Capture the cell that displays the provided text and extract its (X, Y) central coordinate. 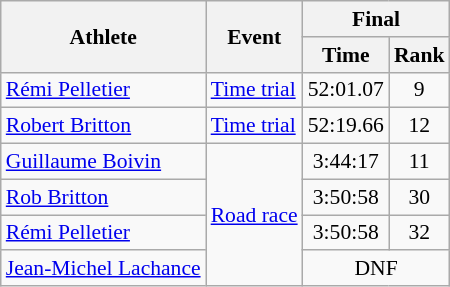
Rob Britton (104, 197)
Road race (254, 215)
11 (420, 162)
30 (420, 197)
Jean-Michel Lachance (104, 269)
Time (346, 55)
52:19.66 (346, 126)
Rank (420, 55)
Athlete (104, 36)
Guillaume Boivin (104, 162)
Final (376, 19)
Event (254, 36)
12 (420, 126)
9 (420, 90)
3:44:17 (346, 162)
Robert Britton (104, 126)
52:01.07 (346, 90)
32 (420, 233)
DNF (376, 269)
